Identify which cell holds the provided text, then report its (X, Y) central coordinate. 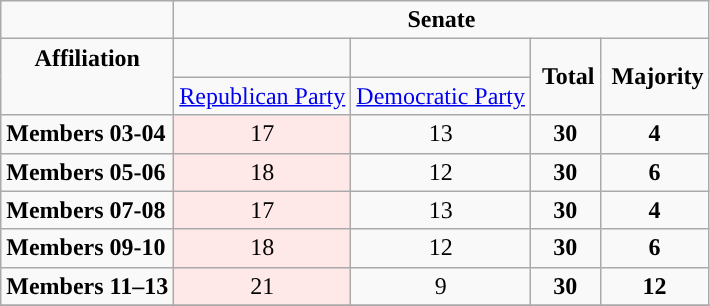
Republican Party (262, 96)
Total (565, 77)
21 (262, 286)
Members 03-04 (88, 134)
Members 11–13 (88, 286)
Majority (654, 77)
9 (441, 286)
Members 05-06 (88, 172)
Senate (442, 20)
Affiliation (88, 77)
Members 09-10 (88, 248)
Democratic Party (441, 96)
Members 07-08 (88, 210)
